Pinpoint the cell where the given text exists, returning its [X, Y] midpoint coordinate. 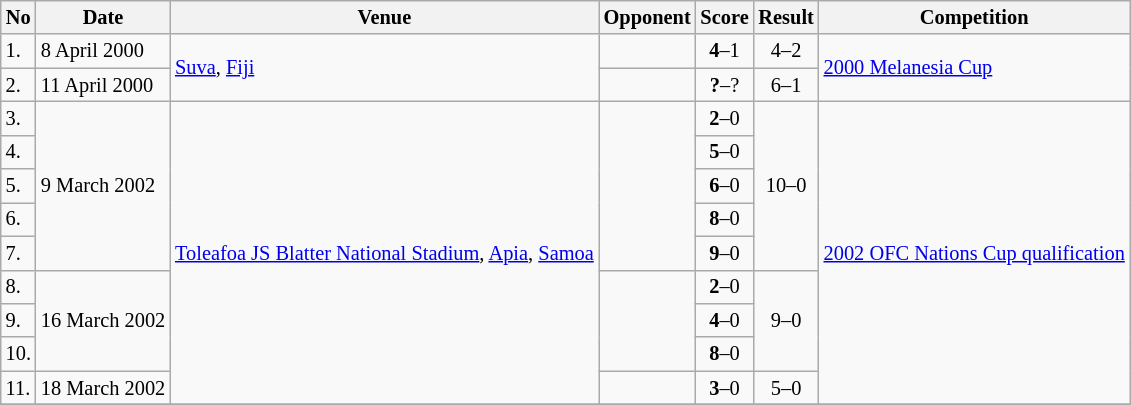
8 April 2000 [103, 51]
6–0 [725, 186]
No [18, 17]
11 April 2000 [103, 85]
3. [18, 118]
10–0 [786, 185]
9 March 2002 [103, 185]
4–2 [786, 51]
Toleafoa JS Blatter National Stadium, Apia, Samoa [384, 252]
5. [18, 186]
4–0 [725, 320]
8. [18, 287]
18 March 2002 [103, 388]
Suva, Fiji [384, 68]
Result [786, 17]
4. [18, 152]
6–1 [786, 85]
Date [103, 17]
10. [18, 354]
Competition [974, 17]
7. [18, 253]
2000 Melanesia Cup [974, 68]
?–? [725, 85]
6. [18, 219]
11. [18, 388]
Venue [384, 17]
16 March 2002 [103, 320]
2002 OFC Nations Cup qualification [974, 252]
Opponent [648, 17]
9. [18, 320]
Score [725, 17]
2. [18, 85]
1. [18, 51]
3–0 [725, 388]
4–1 [725, 51]
